Return (X, Y) of the center of cell containing provided text 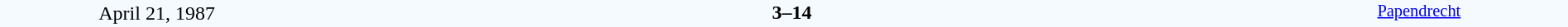
3–14 (791, 12)
April 21, 1987 (157, 13)
Papendrecht (1419, 13)
